Determine the [x, y] coordinate at the center of the cell enclosing the given text.  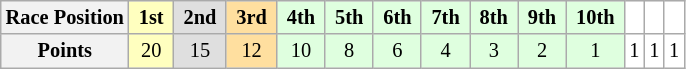
Race Position [65, 17]
20 [152, 51]
4th [301, 17]
8th [494, 17]
8 [349, 51]
3rd [251, 17]
5th [349, 17]
6 [397, 51]
6th [397, 17]
15 [200, 51]
12 [251, 51]
10th [595, 17]
1st [152, 17]
10 [301, 51]
4 [445, 51]
3 [494, 51]
7th [445, 17]
2 [542, 51]
9th [542, 17]
2nd [200, 17]
Points [65, 51]
